Provide the (X, Y) coordinate of the cell's center where the given text is located.  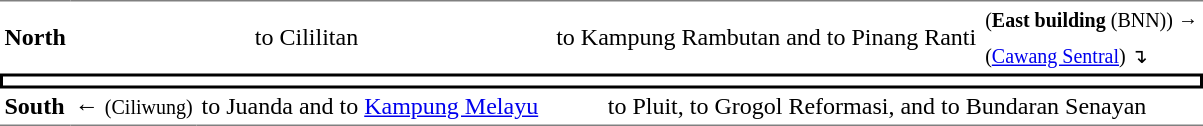
to Kampung Rambutan and to Pinang Ranti (766, 37)
South (35, 107)
to Pluit, to Grogol Reformasi, and to Bundaran Senayan (878, 107)
← (Ciliwung) (134, 107)
to Cililitan (306, 37)
North (35, 37)
(Cawang Sentral) ↴ (1092, 56)
to Juanda and to Kampung Melayu (370, 107)
(East building (BNN)) → (1092, 19)
